Capture the cell that displays the provided text and extract its [X, Y] central coordinate. 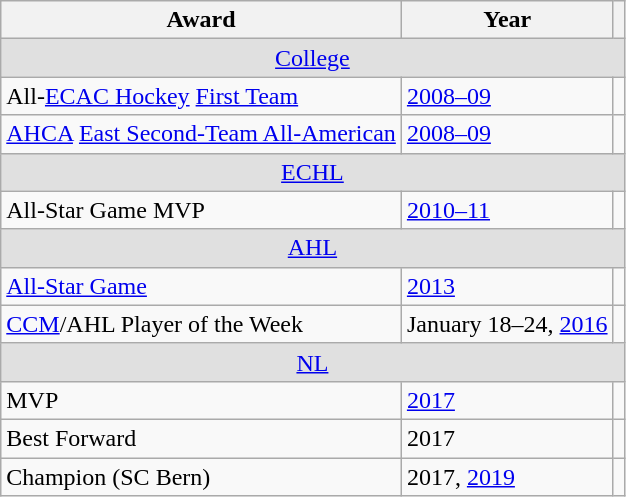
AHCA East Second-Team All-American [202, 134]
Award [202, 20]
2013 [507, 286]
All-Star Game [202, 286]
2017, 2019 [507, 477]
Champion (SC Bern) [202, 477]
ECHL [312, 172]
CCM/AHL Player of the Week [202, 324]
MVP [202, 400]
College [312, 58]
All-ECAC Hockey First Team [202, 96]
Best Forward [202, 438]
All-Star Game MVP [202, 210]
2010–11 [507, 210]
AHL [312, 248]
Year [507, 20]
January 18–24, 2016 [507, 324]
NL [312, 362]
